Scan for the cell matching the given text and deliver its [X, Y] coordinate at center. 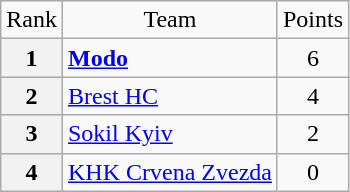
6 [312, 58]
0 [312, 172]
3 [32, 134]
Points [312, 20]
Team [170, 20]
Modo [170, 58]
KHK Crvena Zvezda [170, 172]
Sokil Kyiv [170, 134]
Rank [32, 20]
Brest HC [170, 96]
1 [32, 58]
